Provide the [X, Y] coordinate of the cell's center where the given text is located.  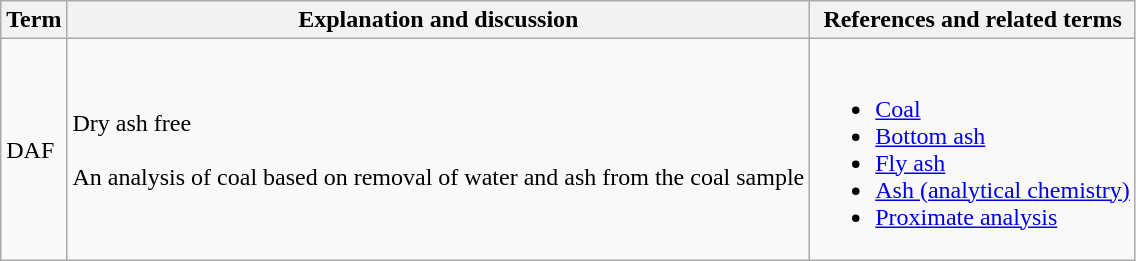
References and related terms [973, 20]
Explanation and discussion [438, 20]
CoalBottom ashFly ashAsh (analytical chemistry)Proximate analysis [973, 150]
DAF [34, 150]
Dry ash freeAn analysis of coal based on removal of water and ash from the coal sample [438, 150]
Term [34, 20]
